Extract the (X, Y) coordinate from the center of the cell holding the provided text.  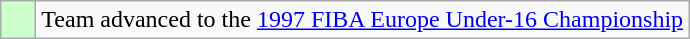
Team advanced to the 1997 FIBA Europe Under-16 Championship (362, 20)
